Search for the cell housing the specified text and yield its [X, Y] center coordinate. 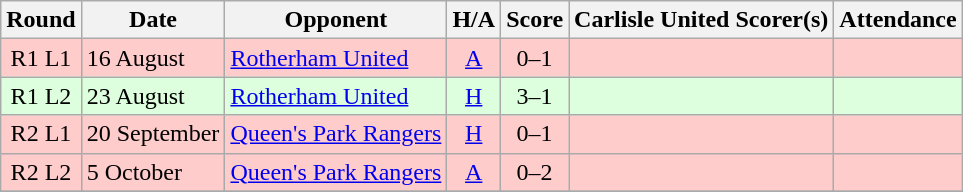
R1 L2 [41, 96]
H/A [474, 20]
20 September [153, 134]
3–1 [535, 96]
16 August [153, 58]
5 October [153, 172]
Date [153, 20]
R1 L1 [41, 58]
Score [535, 20]
Carlisle United Scorer(s) [702, 20]
0–2 [535, 172]
Attendance [898, 20]
Round [41, 20]
R2 L1 [41, 134]
R2 L2 [41, 172]
23 August [153, 96]
Opponent [336, 20]
